Search for the cell housing the specified text and yield its [X, Y] center coordinate. 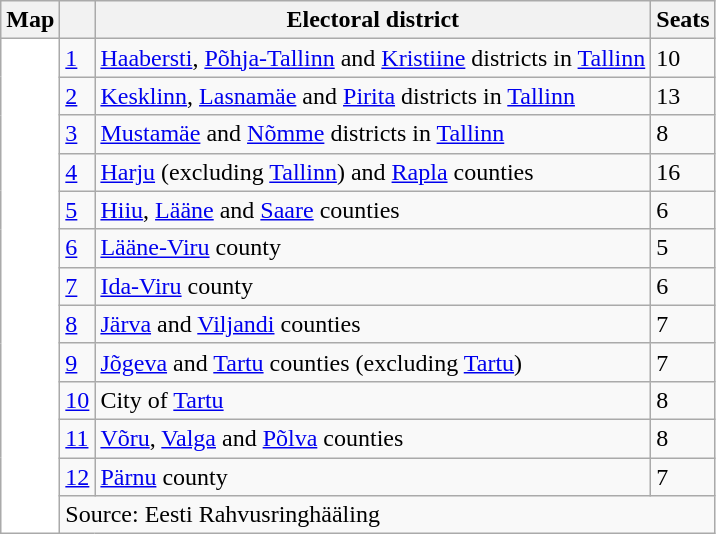
Haabersti, Põhja-Tallinn and Kristiine districts in Tallinn [373, 58]
Kesklinn, Lasnamäe and Pirita districts in Tallinn [373, 96]
Source: Eesti Rahvusringhääling [388, 515]
Hiiu, Lääne and Saare counties [373, 210]
Mustamäe and Nõmme districts in Tallinn [373, 134]
Ida-Viru county [373, 286]
4 [78, 172]
Jõgeva and Tartu counties (excluding Tartu) [373, 362]
City of Tartu [373, 400]
Pärnu county [373, 477]
13 [683, 96]
11 [78, 438]
16 [683, 172]
Seats [683, 20]
9 [78, 362]
1 [78, 58]
3 [78, 134]
Electoral district [373, 20]
Map [30, 20]
2 [78, 96]
Võru, Valga and Põlva counties [373, 438]
Lääne-Viru county [373, 248]
Järva and Viljandi counties [373, 324]
Harju (excluding Tallinn) and Rapla counties [373, 172]
12 [78, 477]
